Locate the cell with the specified text and output its [x, y] center coordinate. 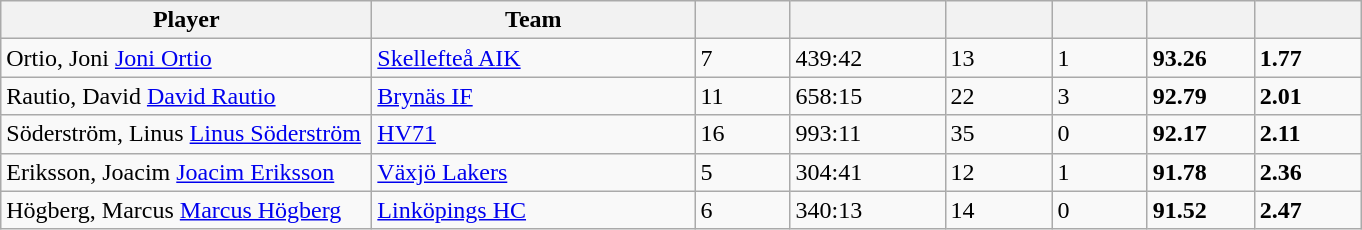
2.01 [1308, 96]
91.52 [1200, 210]
658:15 [868, 96]
Ortio, Joni Joni Ortio [186, 58]
340:13 [868, 210]
93.26 [1200, 58]
7 [742, 58]
Skellefteå AIK [534, 58]
5 [742, 172]
2.36 [1308, 172]
Högberg, Marcus Marcus Högberg [186, 210]
91.78 [1200, 172]
92.79 [1200, 96]
6 [742, 210]
35 [998, 134]
Team [534, 20]
2.47 [1308, 210]
Brynäs IF [534, 96]
3 [1100, 96]
439:42 [868, 58]
92.17 [1200, 134]
Söderström, Linus Linus Söderström [186, 134]
16 [742, 134]
Rautio, David David Rautio [186, 96]
Player [186, 20]
13 [998, 58]
Linköpings HC [534, 210]
HV71 [534, 134]
22 [998, 96]
1.77 [1308, 58]
14 [998, 210]
Eriksson, Joacim Joacim Eriksson [186, 172]
Växjö Lakers [534, 172]
11 [742, 96]
304:41 [868, 172]
993:11 [868, 134]
12 [998, 172]
2.11 [1308, 134]
